Search for the cell housing the specified text and yield its (x, y) center coordinate. 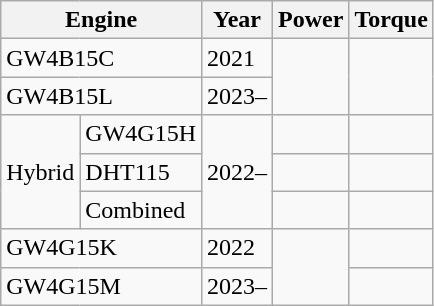
Engine (102, 20)
Year (238, 20)
Hybrid (40, 172)
GW4G15M (102, 286)
Power (311, 20)
GW4B15L (102, 96)
Combined (141, 210)
2022– (238, 172)
GW4B15C (102, 58)
2022 (238, 248)
2021 (238, 58)
GW4G15K (102, 248)
Torque (391, 20)
DHT115 (141, 172)
GW4G15H (141, 134)
